Output the (X, Y) coordinate of the center of the cell containing the given text.  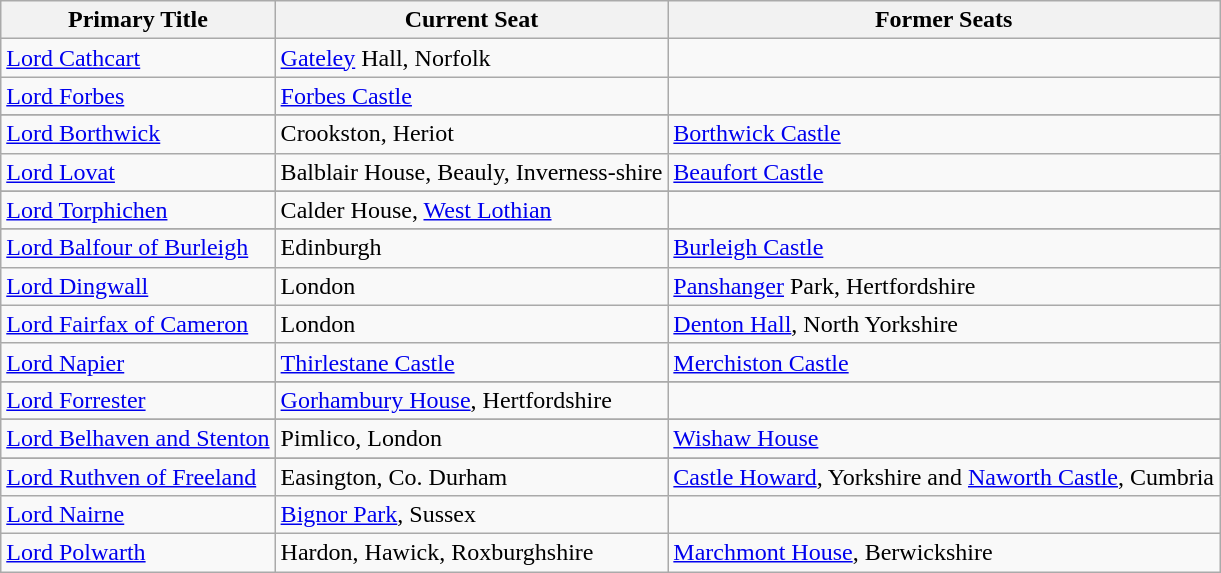
Former Seats (944, 20)
Merchiston Castle (944, 362)
Panshanger Park, Hertfordshire (944, 286)
Thirlestane Castle (472, 362)
Crookston, Heriot (472, 134)
Lord Dingwall (138, 286)
Lord Fairfax of Cameron (138, 324)
Marchmont House, Berwickshire (944, 553)
Edinburgh (472, 248)
Bignor Park, Sussex (472, 515)
Forbes Castle (472, 96)
Balblair House, Beauly, Inverness-shire (472, 172)
Wishaw House (944, 438)
Lord Cathcart (138, 58)
Burleigh Castle (944, 248)
Lord Napier (138, 362)
Current Seat (472, 20)
Lord Ruthven of Freeland (138, 477)
Lord Lovat (138, 172)
Castle Howard, Yorkshire and Naworth Castle, Cumbria (944, 477)
Hardon, Hawick, Roxburghshire (472, 553)
Gorhambury House, Hertfordshire (472, 400)
Lord Polwarth (138, 553)
Lord Borthwick (138, 134)
Pimlico, London (472, 438)
Primary Title (138, 20)
Lord Belhaven and Stenton (138, 438)
Easington, Co. Durham (472, 477)
Gateley Hall, Norfolk (472, 58)
Lord Torphichen (138, 210)
Borthwick Castle (944, 134)
Lord Forrester (138, 400)
Calder House, West Lothian (472, 210)
Denton Hall, North Yorkshire (944, 324)
Beaufort Castle (944, 172)
Lord Nairne (138, 515)
Lord Forbes (138, 96)
Lord Balfour of Burleigh (138, 248)
